Provide the (x, y) coordinate of the cell's center where the given text is located.  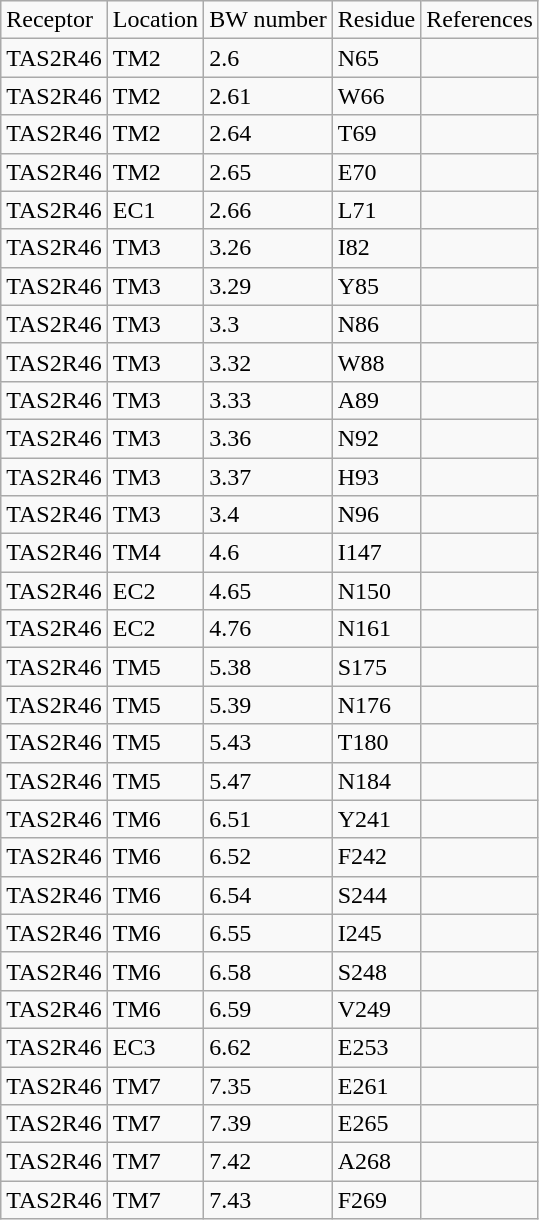
Y241 (376, 819)
A268 (376, 1162)
7.35 (268, 1085)
I147 (376, 553)
EC3 (155, 1047)
Y85 (376, 286)
H93 (376, 477)
BW number (268, 20)
3.4 (268, 515)
5.43 (268, 743)
3.36 (268, 438)
S175 (376, 667)
F269 (376, 1200)
6.58 (268, 971)
Receptor (54, 20)
References (480, 20)
4.65 (268, 591)
6.62 (268, 1047)
Residue (376, 20)
6.59 (268, 1009)
S248 (376, 971)
E253 (376, 1047)
3.33 (268, 400)
I82 (376, 248)
W66 (376, 96)
2.64 (268, 134)
3.3 (268, 324)
Location (155, 20)
3.26 (268, 248)
N86 (376, 324)
6.55 (268, 933)
S244 (376, 895)
3.32 (268, 362)
I245 (376, 933)
3.37 (268, 477)
T180 (376, 743)
N184 (376, 781)
3.29 (268, 286)
N92 (376, 438)
2.6 (268, 58)
N161 (376, 629)
4.6 (268, 553)
6.52 (268, 857)
N65 (376, 58)
V249 (376, 1009)
2.66 (268, 210)
EC1 (155, 210)
E70 (376, 172)
5.39 (268, 705)
T69 (376, 134)
7.42 (268, 1162)
2.65 (268, 172)
7.39 (268, 1124)
4.76 (268, 629)
N150 (376, 591)
N176 (376, 705)
A89 (376, 400)
5.38 (268, 667)
W88 (376, 362)
5.47 (268, 781)
L71 (376, 210)
E261 (376, 1085)
6.51 (268, 819)
2.61 (268, 96)
6.54 (268, 895)
TM4 (155, 553)
7.43 (268, 1200)
N96 (376, 515)
E265 (376, 1124)
F242 (376, 857)
